Return the (X, Y) coordinate for the center point of the cell that contains the specified text.  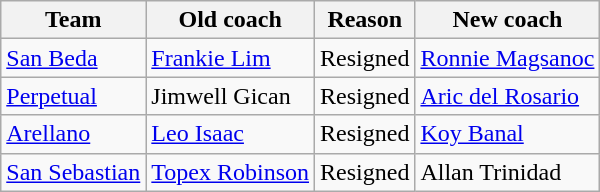
Jimwell Gican (230, 96)
New coach (508, 20)
San Beda (74, 58)
San Sebastian (74, 172)
Old coach (230, 20)
Arellano (74, 134)
Ronnie Magsanoc (508, 58)
Aric del Rosario (508, 96)
Leo Isaac (230, 134)
Perpetual (74, 96)
Koy Banal (508, 134)
Allan Trinidad (508, 172)
Topex Robinson (230, 172)
Frankie Lim (230, 58)
Reason (365, 20)
Team (74, 20)
